Detect which cell encompasses the target text, then output its (X, Y) center coordinate. 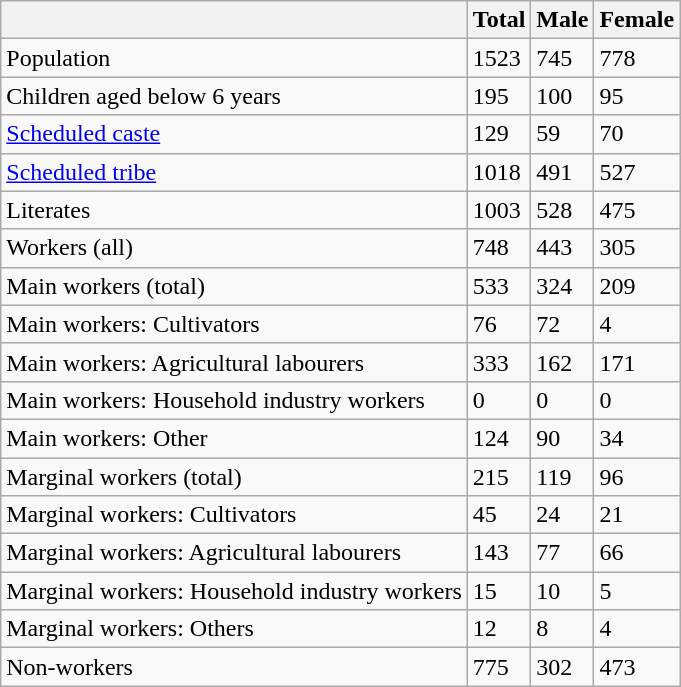
10 (562, 591)
Scheduled tribe (234, 172)
1018 (499, 172)
72 (562, 324)
748 (499, 248)
171 (637, 362)
528 (562, 210)
124 (499, 438)
Marginal workers: Others (234, 629)
527 (637, 172)
34 (637, 438)
24 (562, 515)
778 (637, 58)
Female (637, 20)
Male (562, 20)
Literates (234, 210)
119 (562, 477)
45 (499, 515)
Marginal workers: Cultivators (234, 515)
302 (562, 667)
Children aged below 6 years (234, 96)
143 (499, 553)
5 (637, 591)
12 (499, 629)
Main workers: Other (234, 438)
Marginal workers (total) (234, 477)
195 (499, 96)
76 (499, 324)
Non-workers (234, 667)
209 (637, 286)
Scheduled caste (234, 134)
8 (562, 629)
745 (562, 58)
333 (499, 362)
21 (637, 515)
1523 (499, 58)
100 (562, 96)
90 (562, 438)
Main workers (total) (234, 286)
533 (499, 286)
96 (637, 477)
Marginal workers: Household industry workers (234, 591)
95 (637, 96)
Workers (all) (234, 248)
162 (562, 362)
443 (562, 248)
305 (637, 248)
59 (562, 134)
215 (499, 477)
473 (637, 667)
775 (499, 667)
Marginal workers: Agricultural labourers (234, 553)
475 (637, 210)
1003 (499, 210)
Population (234, 58)
66 (637, 553)
491 (562, 172)
70 (637, 134)
Main workers: Household industry workers (234, 400)
324 (562, 286)
Main workers: Cultivators (234, 324)
Main workers: Agricultural labourers (234, 362)
77 (562, 553)
129 (499, 134)
15 (499, 591)
Total (499, 20)
